Return (x, y) of the center of cell containing provided text 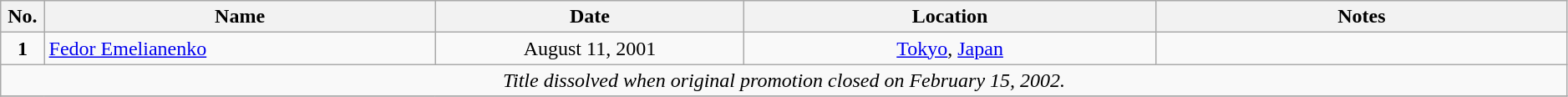
Notes (1362, 17)
Location (951, 17)
August 11, 2001 (590, 48)
Title dissolved when original promotion closed on February 15, 2002. (784, 80)
1 (23, 48)
No. (23, 17)
Tokyo, Japan (951, 48)
Name (240, 17)
Fedor Emelianenko (240, 48)
Date (590, 17)
